For the text-containing cell, return its midpoint in (X, Y) coordinate format. 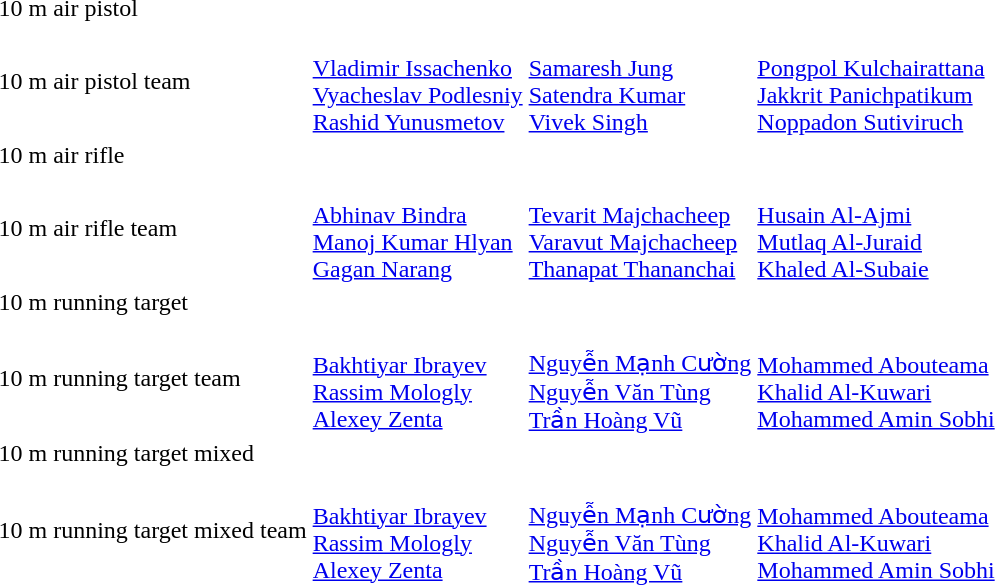
Bakhtiyar IbrayevRassim MologlyAlexey Zenta (418, 378)
Tevarit MajchacheepVaravut MajchacheepThanapat Thananchai (640, 228)
Abhinav BindraManoj Kumar HlyanGagan Narang (418, 228)
Nguyễn Mạnh CườngNguyễn Văn TùngTrần Hoàng Vũ (640, 378)
Samaresh JungSatendra KumarVivek Singh (640, 82)
Vladimir IssachenkoVyacheslav PodlesniyRashid Yunusmetov (418, 82)
